Find where the given text appears and provide that cell's center as [X, Y] coordinate. 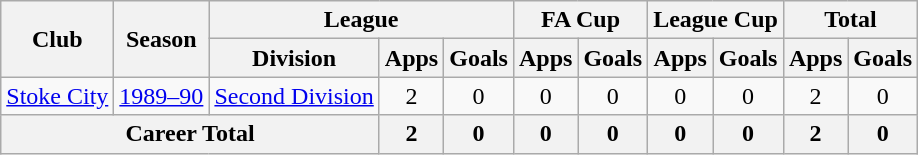
Division [294, 58]
Total [850, 20]
FA Cup [580, 20]
Club [58, 39]
1989–90 [162, 96]
League Cup [716, 20]
League [362, 20]
Season [162, 39]
Second Division [294, 96]
Stoke City [58, 96]
Career Total [190, 134]
